Output the [x, y] coordinate of the center of the cell containing the given text.  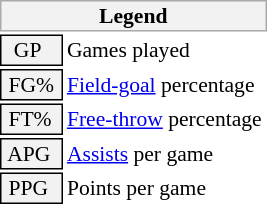
PPG [31, 188]
Points per game [166, 188]
Assists per game [166, 154]
FT% [31, 120]
GP [31, 50]
APG [31, 154]
Field-goal percentage [166, 85]
Games played [166, 50]
Legend [134, 16]
FG% [31, 85]
Free-throw percentage [166, 120]
